Extract the (x, y) coordinate from the center of the cell holding the provided text.  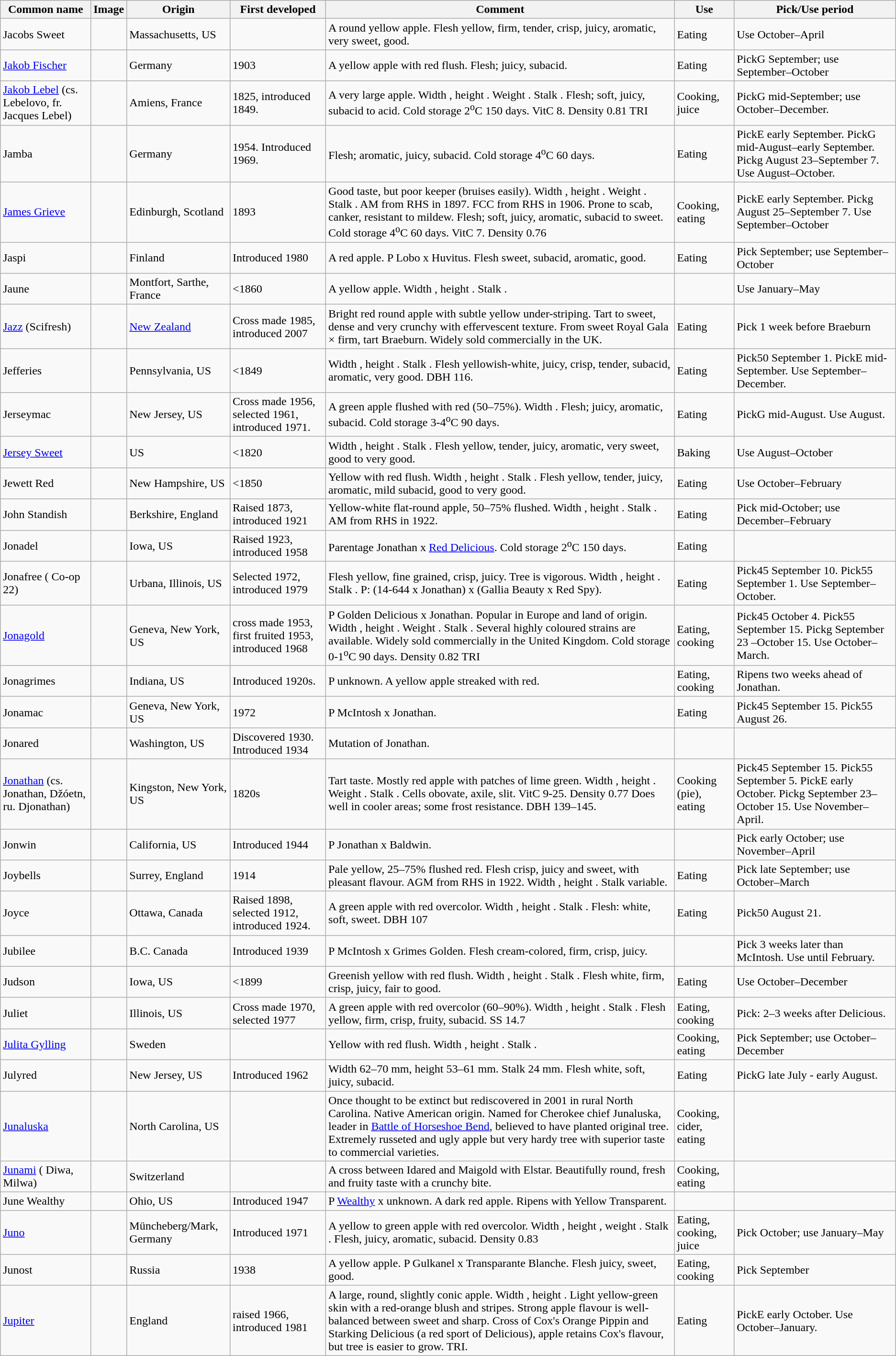
Pick50 September 1. PickE mid-September. Use September–December. (815, 371)
Use January–May (815, 289)
Image (109, 10)
Müncheberg/Mark, Germany (179, 1232)
Joybells (46, 875)
<1849 (278, 371)
Pennsylvania, US (179, 371)
Use October–February (815, 484)
A green apple with red overcolor. Width , height . Stalk . Flesh: white, soft, sweet. DBH 107 (500, 913)
Ripens two weeks ahead of Jonathan. (815, 681)
Judson (46, 982)
Comment (500, 10)
Use (705, 10)
Jacobs Sweet (46, 34)
Pick September; use September–October (815, 258)
PickE early September. Pickg August 25–September 7. Use September–October (815, 212)
Junami ( Diwa, Milwa) (46, 1177)
June Wealthy (46, 1201)
Use August–October (815, 452)
Jaspi (46, 258)
1893 (278, 212)
P Jonathan x Baldwin. (500, 845)
Introduced 1920s. (278, 681)
Surrey, England (179, 875)
Pick: 2–3 weeks after Delicious. (815, 1013)
Pick early October; use November–April (815, 845)
raised 1966, introduced 1981 (278, 1321)
Amiens, France (179, 103)
Pick September; use October–December (815, 1044)
Pick/Use period (815, 10)
A yellow apple with red flush. Flesh; juicy, subacid. (500, 65)
Selected 1972, introduced 1979 (278, 583)
Jefferies (46, 371)
Raised 1873, introduced 1921 (278, 514)
Use October–April (815, 34)
Russia (179, 1270)
Jonafree ( Co-op 22) (46, 583)
Juno (46, 1232)
Pick50 August 21. (815, 913)
Edinburgh, Scotland (179, 212)
Kingston, New York, US (179, 794)
Cross made 1970, selected 1977 (278, 1013)
A green apple flushed with red (50–75%). Width . Flesh; juicy, aromatic, subacid. Cold storage 3-4oC 90 days. (500, 415)
Jonwin (46, 845)
Indiana, US (179, 681)
Ohio, US (179, 1201)
Cross made 1985, introduced 2007 (278, 327)
Sweden (179, 1044)
Yellow-white flat-round apple, 50–75% flushed. Width , height . Stalk . AM from RHS in 1922. (500, 514)
Jonamac (46, 712)
cross made 1953, first fruited 1953, introduced 1968 (278, 635)
P Wealthy x unknown. A dark red apple. Ripens with Yellow Transparent. (500, 1201)
PickG mid-August. Use August. (815, 415)
North Carolina, US (179, 1126)
Introduced 1962 (278, 1075)
Width , height . Stalk . Flesh yellow, tender, juicy, aromatic, very sweet, good to very good. (500, 452)
California, US (179, 845)
Common name (46, 10)
England (179, 1321)
1938 (278, 1270)
PickE early September. PickG mid-August–early September. Pickg August 23–September 7. Use August–October. (815, 153)
Pick September (815, 1270)
Massachusetts, US (179, 34)
Jaune (46, 289)
Jonadel (46, 546)
Pick 1 week before Braeburn (815, 327)
Cooking, juice (705, 103)
1825, introduced 1849. (278, 103)
A cross between Idared and Maigold with Elstar. Beautifully round, fresh and fruity taste with a crunchy bite. (500, 1177)
1954. Introduced 1969. (278, 153)
Jersey Sweet (46, 452)
Raised 1898, selected 1912, introduced 1924. (278, 913)
Origin (179, 10)
A very large apple. Width , height . Weight . Stalk . Flesh; soft, juicy, subacid to acid. Cold storage 2oC 150 days. VitC 8. Density 0.81 TRI (500, 103)
Jakob Fischer (46, 65)
Pick45 October 4. Pick55 September 15. Pickg September 23 –October 15. Use October–March. (815, 635)
Pick late September; use October–March (815, 875)
Julita Gylling (46, 1044)
Montfort, Sarthe, France (179, 289)
P McIntosh x Jonathan. (500, 712)
1914 (278, 875)
Junaluska (46, 1126)
Pick45 September 15. Pick55 August 26. (815, 712)
Urbana, Illinois, US (179, 583)
Jonared (46, 743)
Junost (46, 1270)
Width , height . Stalk . Flesh yellowish-white, juicy, crisp, tender, subacid, aromatic, very good. DBH 116. (500, 371)
New Hampshire, US (179, 484)
Switzerland (179, 1177)
Jupiter (46, 1321)
1820s (278, 794)
Jamba (46, 153)
P McIntosh x Grimes Golden. Flesh cream-colored, firm, crisp, juicy. (500, 951)
Introduced 1939 (278, 951)
Pick October; use January–May (815, 1232)
Introduced 1971 (278, 1232)
<1860 (278, 289)
A red apple. P Lobo x Huvitus. Flesh sweet, subacid, aromatic, good. (500, 258)
Parentage Jonathan x Red Delicious. Cold storage 2oC 150 days. (500, 546)
Pick mid-October; use December–February (815, 514)
1903 (278, 65)
A green apple with red overcolor (60–90%). Width , height . Stalk . Flesh yellow, firm, crisp, fruity, subacid. SS 14.7 (500, 1013)
US (179, 452)
Jakob Lebel (cs. Lebelovo, fr. Jacques Lebel) (46, 103)
Ottawa, Canada (179, 913)
Jonagrimes (46, 681)
Width 62–70 mm, height 53–61 mm. Stalk 24 mm. Flesh white, soft, juicy, subacid. (500, 1075)
Discovered 1930. Introduced 1934 (278, 743)
Jazz (Scifresh) (46, 327)
Jonagold (46, 635)
Illinois, US (179, 1013)
Pick45 September 10. Pick55 September 1. Use September–October. (815, 583)
Raised 1923, introduced 1958 (278, 546)
PickE early October. Use October–January. (815, 1321)
Jubilee (46, 951)
Eating, cooking, juice (705, 1232)
B.C. Canada (179, 951)
Introduced 1947 (278, 1201)
Cooking (pie), eating (705, 794)
Yellow with red flush. Width , height . Stalk . Flesh yellow, tender, juicy, aromatic, mild subacid, good to very good. (500, 484)
Finland (179, 258)
Julyred (46, 1075)
PickG late July - early August. (815, 1075)
Berkshire, England (179, 514)
A round yellow apple. Flesh yellow, firm, tender, crisp, juicy, aromatic, very sweet, good. (500, 34)
Greenish yellow with red flush. Width , height . Stalk . Flesh white, firm, crisp, juicy, fair to good. (500, 982)
Pick 3 weeks later than McIntosh. Use until February. (815, 951)
Flesh yellow, fine grained, crisp, juicy. Tree is vigorous. Width , height . Stalk . P: (14-644 x Jonathan) x (Gallia Beauty x Red Spy). (500, 583)
Pick45 September 15. Pick55 September 5. PickE early October. Pickg September 23–October 15. Use November–April. (815, 794)
A yellow to green apple with red overcolor. Width , height , weight . Stalk . Flesh, juicy, aromatic, subacid. Density 0.83 (500, 1232)
Cooking, cider, eating (705, 1126)
Joyce (46, 913)
Cross made 1956, selected 1961, introduced 1971. (278, 415)
Juliet (46, 1013)
New Zealand (179, 327)
Washington, US (179, 743)
<1850 (278, 484)
Jerseymac (46, 415)
P unknown. A yellow apple streaked with red. (500, 681)
Mutation of Jonathan. (500, 743)
First developed (278, 10)
Baking (705, 452)
James Grieve (46, 212)
Yellow with red flush. Width , height . Stalk . (500, 1044)
1972 (278, 712)
A yellow apple. P Gulkanel x Transparante Blanche. Flesh juicy, sweet, good. (500, 1270)
PickG September; use September–October (815, 65)
Flesh; aromatic, juicy, subacid. Cold storage 4oC 60 days. (500, 153)
Jonathan (cs. Jonathan, Džóetn, ru. Djonathan) (46, 794)
Use October–December (815, 982)
Introduced 1944 (278, 845)
John Standish (46, 514)
Introduced 1980 (278, 258)
PickG mid-September; use October–December. (815, 103)
A yellow apple. Width , height . Stalk . (500, 289)
<1820 (278, 452)
<1899 (278, 982)
Jewett Red (46, 484)
Pale yellow, 25–75% flushed red. Flesh crisp, juicy and sweet, with pleasant flavour. AGM from RHS in 1922. Width , height . Stalk variable. (500, 875)
